Pinpoint the cell where the given text exists, returning its (X, Y) midpoint coordinate. 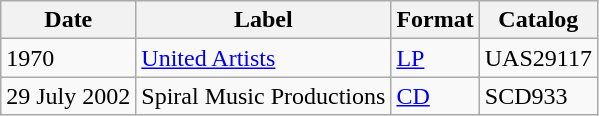
LP (435, 58)
UAS29117 (538, 58)
Catalog (538, 20)
1970 (68, 58)
29 July 2002 (68, 96)
Date (68, 20)
United Artists (264, 58)
Format (435, 20)
CD (435, 96)
SCD933 (538, 96)
Spiral Music Productions (264, 96)
Label (264, 20)
